Scan for the cell matching the given text and deliver its (x, y) coordinate at center. 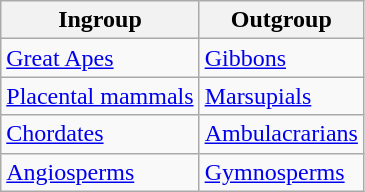
Outgroup (281, 20)
Gibbons (281, 58)
Ambulacrarians (281, 134)
Ingroup (100, 20)
Gymnosperms (281, 172)
Placental mammals (100, 96)
Chordates (100, 134)
Angiosperms (100, 172)
Marsupials (281, 96)
Great Apes (100, 58)
